Search for the cell housing the specified text and yield its (x, y) center coordinate. 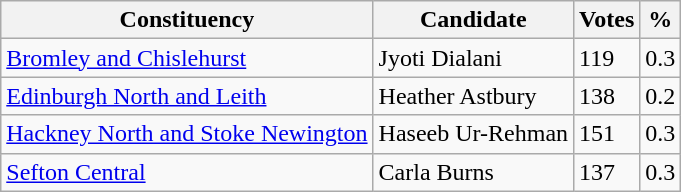
Hackney North and Stoke Newington (187, 134)
137 (607, 172)
Edinburgh North and Leith (187, 96)
151 (607, 134)
Jyoti Dialani (474, 58)
% (660, 20)
Votes (607, 20)
0.2 (660, 96)
Heather Astbury (474, 96)
Haseeb Ur-Rehman (474, 134)
Candidate (474, 20)
Bromley and Chislehurst (187, 58)
Sefton Central (187, 172)
119 (607, 58)
Constituency (187, 20)
138 (607, 96)
Carla Burns (474, 172)
